Locate the cell with the specified text and output its (x, y) center coordinate. 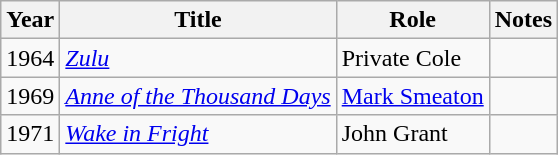
Role (412, 20)
1969 (30, 96)
Mark Smeaton (412, 96)
Notes (523, 20)
Wake in Fright (198, 134)
1971 (30, 134)
1964 (30, 58)
Title (198, 20)
Zulu (198, 58)
Private Cole (412, 58)
John Grant (412, 134)
Anne of the Thousand Days (198, 96)
Year (30, 20)
